For the text-containing cell, return its midpoint in (X, Y) coordinate format. 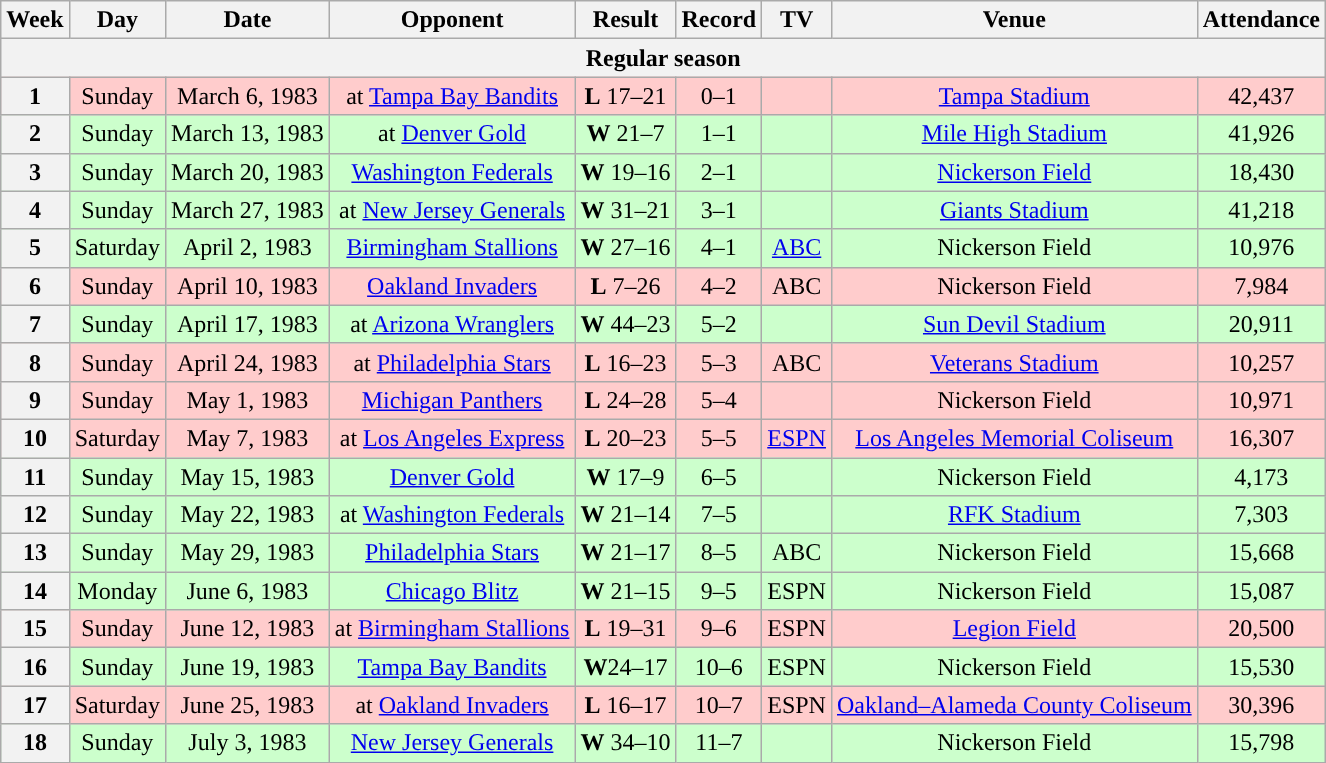
L 16–23 (626, 362)
W 27–16 (626, 248)
L 16–17 (626, 705)
10,976 (1261, 248)
April 24, 1983 (248, 362)
at Washington Federals (452, 515)
W 21–14 (626, 515)
Los Angeles Memorial Coliseum (1014, 438)
April 2, 1983 (248, 248)
March 6, 1983 (248, 96)
W 21–15 (626, 591)
15,668 (1261, 553)
W 21–7 (626, 134)
5 (35, 248)
1 (35, 96)
9–5 (719, 591)
TV (797, 20)
16,307 (1261, 438)
L 20–23 (626, 438)
4–2 (719, 286)
W 31–21 (626, 210)
at Tampa Bay Bandits (452, 96)
Oakland Invaders (452, 286)
9 (35, 400)
June 12, 1983 (248, 629)
Chicago Blitz (452, 591)
Opponent (452, 20)
June 6, 1983 (248, 591)
10 (35, 438)
15,530 (1261, 667)
5–2 (719, 324)
15,798 (1261, 743)
L 24–28 (626, 400)
Venue (1014, 20)
42,437 (1261, 96)
17 (35, 705)
20,500 (1261, 629)
0–1 (719, 96)
30,396 (1261, 705)
8–5 (719, 553)
Washington Federals (452, 172)
7–5 (719, 515)
11 (35, 477)
W24–17 (626, 667)
Legion Field (1014, 629)
L 19–31 (626, 629)
Week (35, 20)
3 (35, 172)
RFK Stadium (1014, 515)
5–4 (719, 400)
3–1 (719, 210)
10,971 (1261, 400)
L 17–21 (626, 96)
Tampa Stadium (1014, 96)
7,984 (1261, 286)
Result (626, 20)
March 13, 1983 (248, 134)
2 (35, 134)
at Denver Gold (452, 134)
Record (719, 20)
Veterans Stadium (1014, 362)
at Oakland Invaders (452, 705)
May 15, 1983 (248, 477)
March 27, 1983 (248, 210)
Monday (117, 591)
10,257 (1261, 362)
41,218 (1261, 210)
7 (35, 324)
W 19–16 (626, 172)
4,173 (1261, 477)
18 (35, 743)
13 (35, 553)
1–1 (719, 134)
Giants Stadium (1014, 210)
4–1 (719, 248)
16 (35, 667)
41,926 (1261, 134)
New Jersey Generals (452, 743)
Date (248, 20)
Attendance (1261, 20)
15,087 (1261, 591)
14 (35, 591)
7,303 (1261, 515)
15 (35, 629)
9–6 (719, 629)
5–5 (719, 438)
at Philadelphia Stars (452, 362)
Sun Devil Stadium (1014, 324)
8 (35, 362)
Regular season (664, 58)
May 7, 1983 (248, 438)
April 17, 1983 (248, 324)
5–3 (719, 362)
11–7 (719, 743)
at Birmingham Stallions (452, 629)
at New Jersey Generals (452, 210)
Denver Gold (452, 477)
6–5 (719, 477)
W 21–17 (626, 553)
at Los Angeles Express (452, 438)
Day (117, 20)
May 22, 1983 (248, 515)
May 29, 1983 (248, 553)
Philadelphia Stars (452, 553)
at Arizona Wranglers (452, 324)
W 34–10 (626, 743)
May 1, 1983 (248, 400)
18,430 (1261, 172)
March 20, 1983 (248, 172)
Birmingham Stallions (452, 248)
W 44–23 (626, 324)
Mile High Stadium (1014, 134)
June 25, 1983 (248, 705)
6 (35, 286)
Michigan Panthers (452, 400)
4 (35, 210)
June 19, 1983 (248, 667)
Tampa Bay Bandits (452, 667)
April 10, 1983 (248, 286)
W 17–9 (626, 477)
2–1 (719, 172)
L 7–26 (626, 286)
12 (35, 515)
Oakland–Alameda County Coliseum (1014, 705)
July 3, 1983 (248, 743)
20,911 (1261, 324)
10–6 (719, 667)
10–7 (719, 705)
